Locate the cell with the specified text and output its [X, Y] center coordinate. 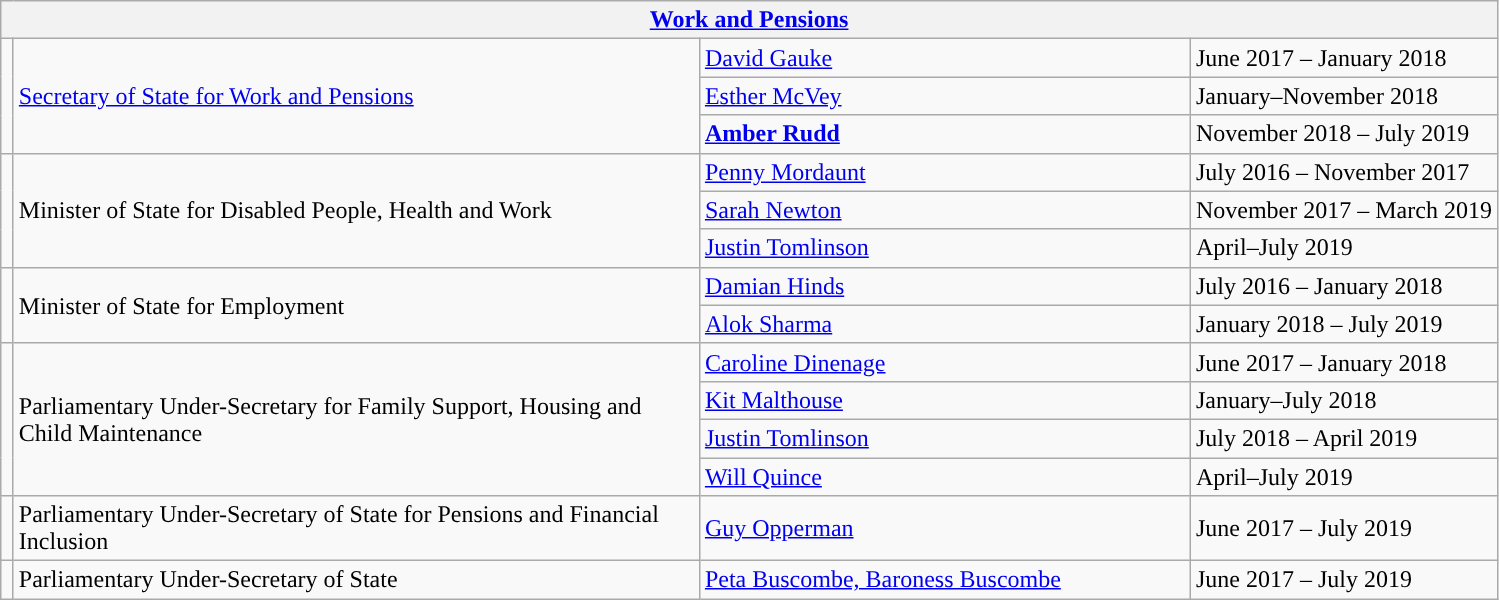
Secretary of State for Work and Pensions [356, 96]
Penny Mordaunt [944, 172]
Caroline Dinenage [944, 362]
July 2018 – April 2019 [1344, 438]
Parliamentary Under-Secretary of State [356, 580]
Parliamentary Under-Secretary for Family Support, Housing and Child Maintenance [356, 419]
Alok Sharma [944, 324]
January–November 2018 [1344, 96]
Amber Rudd [944, 134]
Sarah Newton [944, 210]
November 2018 – July 2019 [1344, 134]
Parliamentary Under-Secretary of State for Pensions and Financial Inclusion [356, 528]
Minister of State for Disabled People, Health and Work [356, 210]
November 2017 – March 2019 [1344, 210]
Peta Buscombe, Baroness Buscombe [944, 580]
January–July 2018 [1344, 400]
David Gauke [944, 58]
July 2016 – January 2018 [1344, 286]
Guy Opperman [944, 528]
January 2018 – July 2019 [1344, 324]
Will Quince [944, 477]
Minister of State for Employment [356, 305]
Damian Hinds [944, 286]
July 2016 – November 2017 [1344, 172]
Kit Malthouse [944, 400]
Work and Pensions [750, 20]
Esther McVey [944, 96]
